Output the (x, y) coordinate of the center of the cell containing the given text.  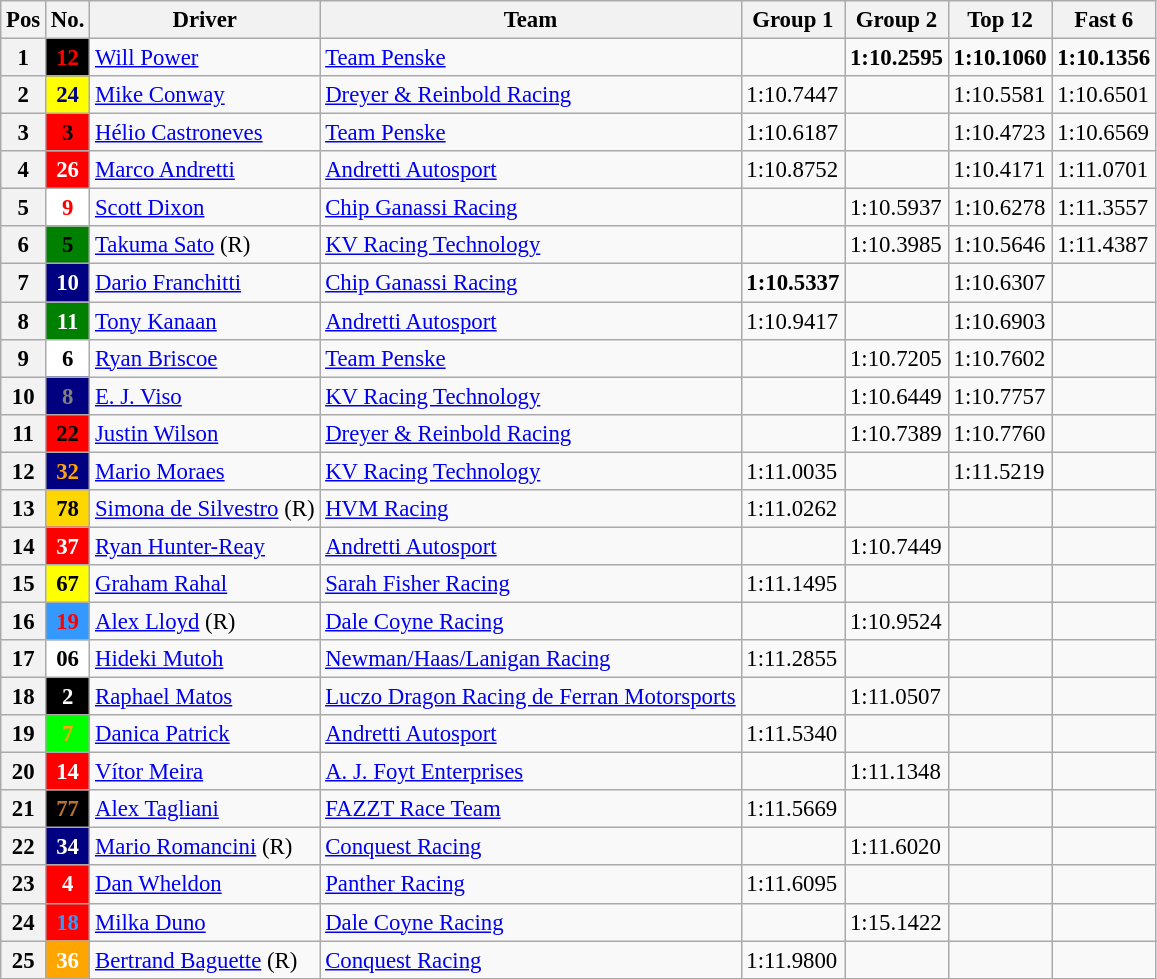
1:10.7449 (897, 546)
Pos (24, 20)
1:11.6095 (793, 885)
1:10.7602 (1000, 358)
A. J. Foyt Enterprises (530, 772)
1:11.0262 (793, 509)
1:10.1356 (1104, 58)
1:10.5581 (1000, 95)
Mario Romancini (R) (205, 847)
Milka Duno (205, 922)
Group 1 (793, 20)
1:11.1348 (897, 772)
1:10.6307 (1000, 283)
1:10.6449 (897, 396)
1:10.6278 (1000, 208)
15 (24, 584)
Tony Kanaan (205, 321)
Takuma Sato (R) (205, 245)
36 (68, 960)
1:11.1495 (793, 584)
Vítor Meira (205, 772)
Ryan Hunter-Reay (205, 546)
1:11.5669 (793, 809)
13 (24, 509)
1:11.4387 (1104, 245)
Hideki Mutoh (205, 659)
Marco Andretti (205, 170)
Dario Franchitti (205, 283)
1:11.3557 (1104, 208)
1:10.7757 (1000, 396)
Team (530, 20)
21 (24, 809)
1:10.6569 (1104, 133)
1:10.9417 (793, 321)
1:10.4171 (1000, 170)
1:10.4723 (1000, 133)
Scott Dixon (205, 208)
E. J. Viso (205, 396)
Top 12 (1000, 20)
FAZZT Race Team (530, 809)
Danica Patrick (205, 734)
No. (68, 20)
1:10.2595 (897, 58)
1:10.8752 (793, 170)
1:10.9524 (897, 621)
25 (24, 960)
Ryan Briscoe (205, 358)
Justin Wilson (205, 433)
Will Power (205, 58)
1:11.0035 (793, 471)
Newman/Haas/Lanigan Racing (530, 659)
Group 2 (897, 20)
Panther Racing (530, 885)
1:11.2855 (793, 659)
1 (24, 58)
34 (68, 847)
20 (24, 772)
1:11.0701 (1104, 170)
06 (68, 659)
1:10.6501 (1104, 95)
26 (68, 170)
Dan Wheldon (205, 885)
Simona de Silvestro (R) (205, 509)
1:11.6020 (897, 847)
67 (68, 584)
1:11.9800 (793, 960)
Alex Tagliani (205, 809)
1:10.6187 (793, 133)
1:10.5337 (793, 283)
1:10.6903 (1000, 321)
16 (24, 621)
Hélio Castroneves (205, 133)
Raphael Matos (205, 697)
HVM Racing (530, 509)
Graham Rahal (205, 584)
Luczo Dragon Racing de Ferran Motorsports (530, 697)
37 (68, 546)
1:10.7205 (897, 358)
17 (24, 659)
1:11.0507 (897, 697)
Bertrand Baguette (R) (205, 960)
1:10.7389 (897, 433)
1:11.5340 (793, 734)
Sarah Fisher Racing (530, 584)
1:11.5219 (1000, 471)
1:10.3985 (897, 245)
1:10.7760 (1000, 433)
78 (68, 509)
Driver (205, 20)
1:10.7447 (793, 95)
77 (68, 809)
Fast 6 (1104, 20)
1:10.5646 (1000, 245)
23 (24, 885)
1:10.5937 (897, 208)
1:10.1060 (1000, 58)
Mario Moraes (205, 471)
Mike Conway (205, 95)
32 (68, 471)
1:15.1422 (897, 922)
Alex Lloyd (R) (205, 621)
